Search for the cell housing the specified text and yield its [X, Y] center coordinate. 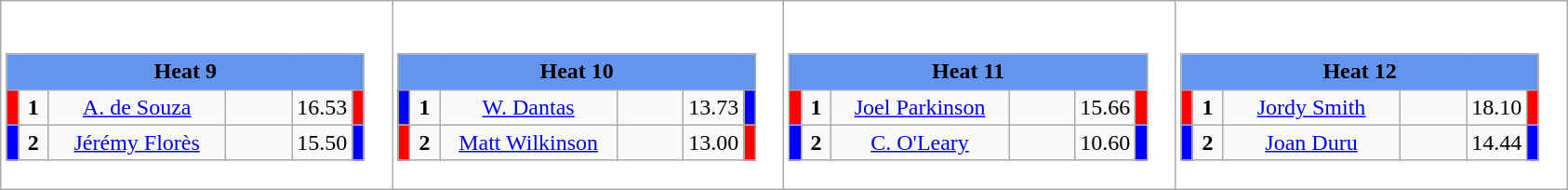
W. Dantas [528, 107]
C. O'Leary [921, 142]
13.00 [714, 142]
Heat 9 1 A. de Souza 16.53 2 Jérémy Florès 15.50 [197, 95]
Jordy Smith [1311, 107]
Heat 12 1 Jordy Smith 18.10 2 Joan Duru 14.44 [1371, 95]
18.10 [1497, 107]
Heat 11 [968, 72]
Heat 11 1 Joel Parkinson 15.66 2 C. O'Leary 10.60 [980, 95]
15.50 [322, 142]
Matt Wilkinson [528, 142]
Joan Duru [1311, 142]
Joel Parkinson [921, 107]
Heat 10 1 W. Dantas 13.73 2 Matt Wilkinson 13.00 [588, 95]
10.60 [1105, 142]
A. de Souza [138, 107]
16.53 [322, 107]
13.73 [714, 107]
Jérémy Florès [138, 142]
Heat 9 [185, 72]
15.66 [1105, 107]
14.44 [1497, 142]
Heat 12 [1360, 72]
Heat 10 [577, 72]
